Locate the cell with the specified text and output its [x, y] center coordinate. 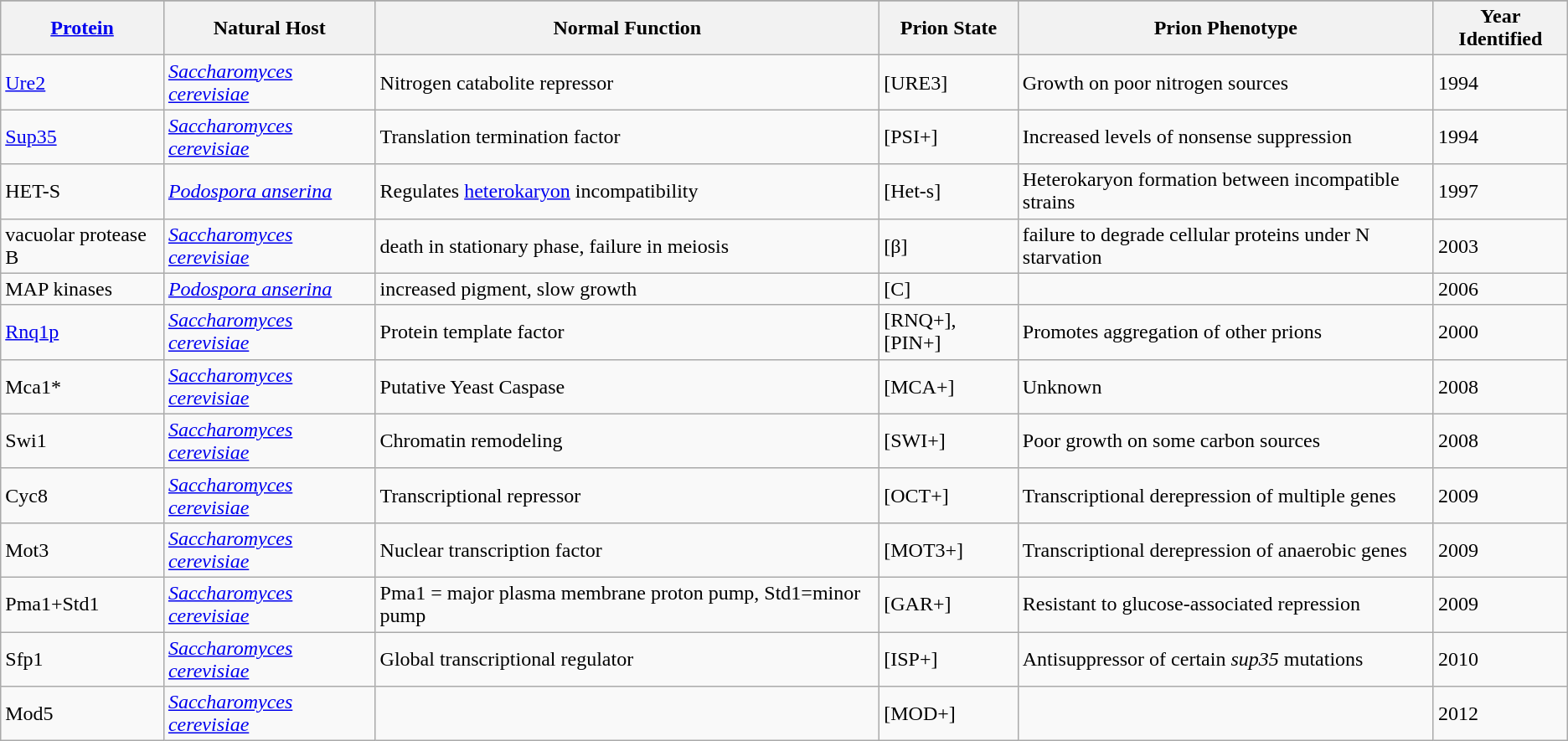
Prion State [949, 28]
Putative Yeast Caspase [627, 387]
Protein [82, 28]
increased pigment, slow growth [627, 289]
2003 [1500, 246]
Poor growth on some carbon sources [1225, 440]
Mca1* [82, 387]
[SWI+] [949, 440]
Ure2 [82, 82]
Unknown [1225, 387]
Sfp1 [82, 658]
Translation termination factor [627, 137]
Nuclear transcription factor [627, 549]
Global transcriptional regulator [627, 658]
[MCA+] [949, 387]
Prion Phenotype [1225, 28]
Year Identified [1500, 28]
Promotes aggregation of other prions [1225, 332]
failure to degrade cellular proteins under N starvation [1225, 246]
[PSI+] [949, 137]
[URE3] [949, 82]
Heterokaryon formation between incompatible strains [1225, 191]
2010 [1500, 658]
2006 [1500, 289]
Transcriptional derepression of anaerobic genes [1225, 549]
Growth on poor nitrogen sources [1225, 82]
Mot3 [82, 549]
Protein template factor [627, 332]
MAP kinases [82, 289]
vacuolar protease B [82, 246]
Sup35 [82, 137]
Antisuppressor of certain sup35 mutations [1225, 658]
Regulates heterokaryon incompatibility [627, 191]
[GAR+] [949, 605]
1997 [1500, 191]
[MOT3+] [949, 549]
Cyc8 [82, 496]
Normal Function [627, 28]
2000 [1500, 332]
Swi1 [82, 440]
2012 [1500, 713]
[RNQ+], [PIN+] [949, 332]
Transcriptional derepression of multiple genes [1225, 496]
Resistant to glucose-associated repression [1225, 605]
Pma1 = major plasma membrane proton pump, Std1=minor pump [627, 605]
Chromatin remodeling [627, 440]
[C] [949, 289]
death in stationary phase, failure in meiosis [627, 246]
[ISP+] [949, 658]
HET-S [82, 191]
Pma1+Std1 [82, 605]
[OCT+] [949, 496]
Transcriptional repressor [627, 496]
[Het-s] [949, 191]
Mod5 [82, 713]
Natural Host [270, 28]
[β] [949, 246]
[MOD+] [949, 713]
Nitrogen catabolite repressor [627, 82]
Increased levels of nonsense suppression [1225, 137]
Rnq1p [82, 332]
